Output the [x, y] coordinate of the center of the cell containing the given text.  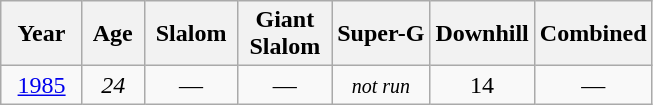
not run [381, 85]
Giant Slalom [285, 34]
14 [482, 85]
Slalom [191, 34]
Super-G [381, 34]
Downhill [482, 34]
Age [113, 34]
Year [42, 34]
Combined [593, 34]
1985 [42, 85]
24 [113, 85]
